Return the (X, Y) coordinate for the center point of the cell that contains the specified text.  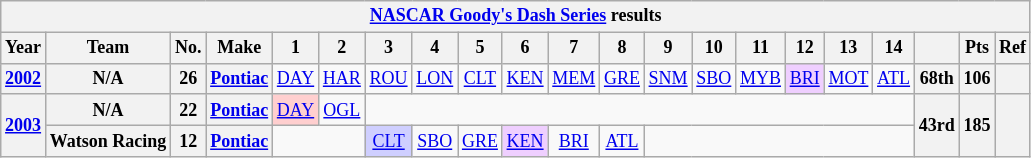
2003 (24, 125)
Team (108, 48)
68th (936, 78)
LON (435, 78)
13 (848, 48)
10 (714, 48)
OGL (342, 110)
MYB (761, 78)
No. (188, 48)
22 (188, 110)
3 (388, 48)
ROU (388, 78)
9 (668, 48)
1 (295, 48)
Make (240, 48)
185 (977, 125)
Watson Racing (108, 140)
MOT (848, 78)
6 (525, 48)
MEM (574, 78)
Year (24, 48)
4 (435, 48)
7 (574, 48)
26 (188, 78)
43rd (936, 125)
2 (342, 48)
Pts (977, 48)
106 (977, 78)
11 (761, 48)
8 (622, 48)
NASCAR Goody's Dash Series results (516, 16)
SNM (668, 78)
5 (480, 48)
Ref (1013, 48)
14 (894, 48)
2002 (24, 78)
HAR (342, 78)
